From the cell containing the given text, extract its center point as [x, y] coordinate. 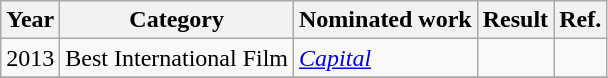
Category [177, 20]
Result [515, 20]
Best International Film [177, 58]
2013 [30, 58]
Capital [386, 58]
Ref. [580, 20]
Nominated work [386, 20]
Year [30, 20]
